Determine the [x, y] coordinate at the center of the cell enclosing the given text.  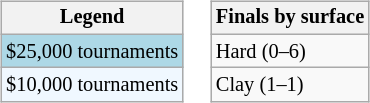
Finals by surface [290, 18]
Clay (1–1) [290, 85]
Legend [92, 18]
$25,000 tournaments [92, 51]
Hard (0–6) [290, 51]
$10,000 tournaments [92, 85]
